Scan for the cell matching the given text and deliver its [x, y] coordinate at center. 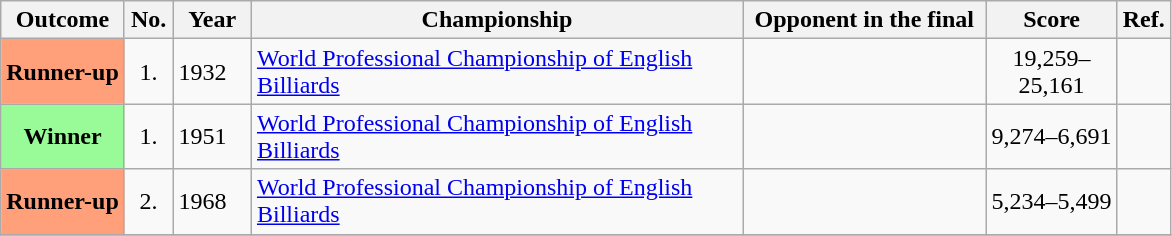
Winner [63, 136]
Ref. [1144, 20]
Outcome [63, 20]
19,259–25,161 [1052, 72]
No. [148, 20]
2. [148, 202]
5,234–5,499 [1052, 202]
1951 [212, 136]
1968 [212, 202]
Score [1052, 20]
Championship [496, 20]
Opponent in the final [864, 20]
9,274–6,691 [1052, 136]
1932 [212, 72]
Year [212, 20]
